Find where the given text appears and provide that cell's center as [x, y] coordinate. 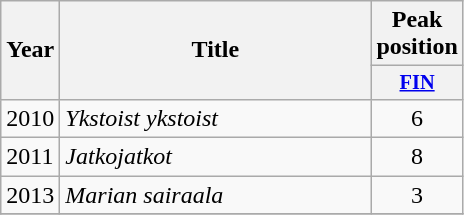
2013 [30, 195]
Marian sairaala [216, 195]
Peak position [417, 34]
Title [216, 50]
Ykstoist ykstoist [216, 118]
2010 [30, 118]
2011 [30, 157]
FIN [417, 83]
6 [417, 118]
Year [30, 50]
8 [417, 157]
3 [417, 195]
Jatkojatkot [216, 157]
